Extract the (x, y) coordinate from the center of the cell holding the provided text.  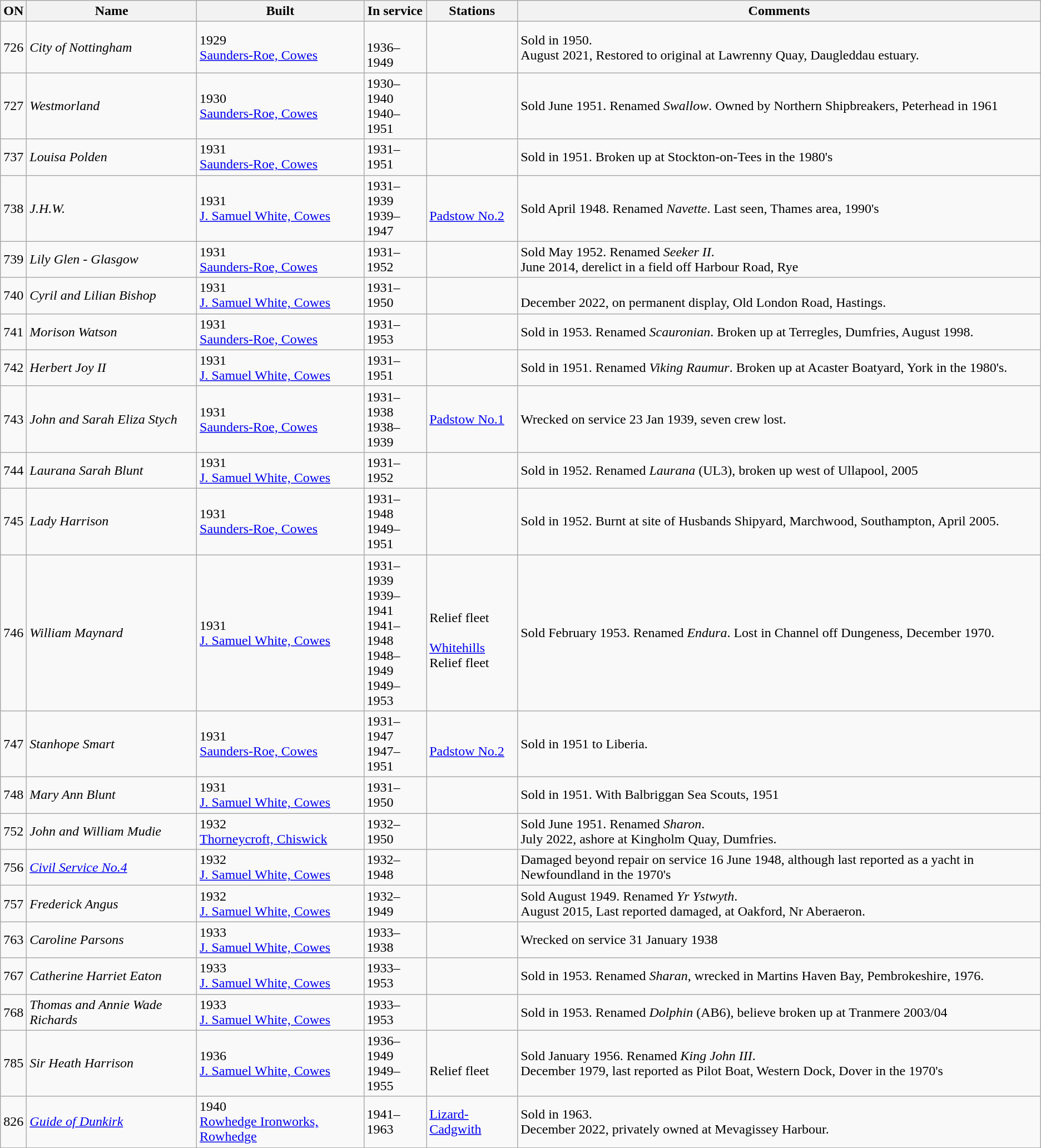
752 (13, 832)
757 (13, 904)
Cyril and Lilian Bishop (112, 296)
Sold in 1952. Burnt at site of Husbands Shipyard, Marchwood, Southampton, April 2005. (780, 521)
744 (13, 470)
Sold in 1963.December 2022, privately owned at Mevagissey Harbour. (780, 1122)
742 (13, 368)
740 (13, 296)
Laurana Sarah Blunt (112, 470)
Stations (472, 11)
Sold in 1950. August 2021, Restored to original at Lawrenny Quay, Daugleddau estuary. (780, 47)
Herbert Joy II (112, 368)
763 (13, 940)
1931–19391939–19411941–19481948–19491949–1953 (395, 633)
Sold in 1951. Renamed Viking Raumur. Broken up at Acaster Boatyard, York in the 1980's. (780, 368)
748 (13, 795)
December 2022, on permanent display, Old London Road, Hastings. (780, 296)
Sold June 1951. Renamed Sharon.July 2022, ashore at Kingholm Quay, Dumfries. (780, 832)
Lady Harrison (112, 521)
1936–19491949–1955 (395, 1063)
Wrecked on service 23 Jan 1939, seven crew lost. (780, 419)
767 (13, 976)
Sold in 1951. With Balbriggan Sea Scouts, 1951 (780, 795)
Frederick Angus (112, 904)
Sold in 1952. Renamed Laurana (UL3), broken up west of Ullapool, 2005 (780, 470)
Name (112, 11)
Comments (780, 11)
Padstow No.1 (472, 419)
Damaged beyond repair on service 16 June 1948, although last reported as a yacht in Newfoundland in the 1970's (780, 867)
Civil Service No.4 (112, 867)
1931–1953 (395, 331)
Sold June 1951. Renamed Swallow. Owned by Northern Shipbreakers, Peterhead in 1961 (780, 106)
745 (13, 521)
1931–19471947–1951 (395, 744)
Mary Ann Blunt (112, 795)
Built (280, 11)
785 (13, 1063)
741 (13, 331)
Sold in 1951 to Liberia. (780, 744)
1936J. Samuel White, Cowes (280, 1063)
1936–1949 (395, 47)
1931–19381938–1939 (395, 419)
1932–1949 (395, 904)
768 (13, 1012)
746 (13, 633)
John and Sarah Eliza Stych (112, 419)
William Maynard (112, 633)
Lily Glen - Glasgow (112, 259)
In service (395, 11)
Sold in 1953. Renamed Dolphin (AB6), believe broken up at Tranmere 2003/04 (780, 1012)
Sold April 1948. Renamed Navette. Last seen, Thames area, 1990's (780, 208)
John and William Mudie (112, 832)
747 (13, 744)
1940Rowhedge Ironworks, Rowhedge (280, 1122)
727 (13, 106)
Relief fleetWhitehillsRelief fleet (472, 633)
1933–1938 (395, 940)
738 (13, 208)
826 (13, 1122)
1932Thorneycroft, Chiswick (280, 832)
Relief fleet (472, 1063)
1941–1963 (395, 1122)
Catherine Harriet Eaton (112, 976)
Thomas and Annie Wade Richards (112, 1012)
Wrecked on service 31 January 1938 (780, 940)
Louisa Polden (112, 157)
1929Saunders-Roe, Cowes (280, 47)
Sir Heath Harrison (112, 1063)
Morison Watson (112, 331)
743 (13, 419)
ON (13, 11)
Sold January 1956. Renamed King John III.December 1979, last reported as Pilot Boat, Western Dock, Dover in the 1970's (780, 1063)
1930–19401940–1951 (395, 106)
Sold in 1953. Renamed Scauronian. Broken up at Terregles, Dumfries, August 1998. (780, 331)
1931–19391939–1947 (395, 208)
Sold May 1952. Renamed Seeker II. June 2014, derelict in a field off Harbour Road, Rye (780, 259)
Lizard-Cadgwith (472, 1122)
726 (13, 47)
J.H.W. (112, 208)
737 (13, 157)
1931–19481949–1951 (395, 521)
1930Saunders-Roe, Cowes (280, 106)
1932–1950 (395, 832)
Sold in 1953. Renamed Sharan, wrecked in Martins Haven Bay, Pembrokeshire, 1976. (780, 976)
Westmorland (112, 106)
756 (13, 867)
Caroline Parsons (112, 940)
City of Nottingham (112, 47)
739 (13, 259)
Sold February 1953. Renamed Endura. Lost in Channel off Dungeness, December 1970. (780, 633)
1932–1948 (395, 867)
Stanhope Smart (112, 744)
Sold August 1949. Renamed Yr Ystwyth.August 2015, Last reported damaged, at Oakford, Nr Aberaeron. (780, 904)
Sold in 1951. Broken up at Stockton-on-Tees in the 1980's (780, 157)
Guide of Dunkirk (112, 1122)
